Extract the (x, y) coordinate from the center of the cell holding the provided text.  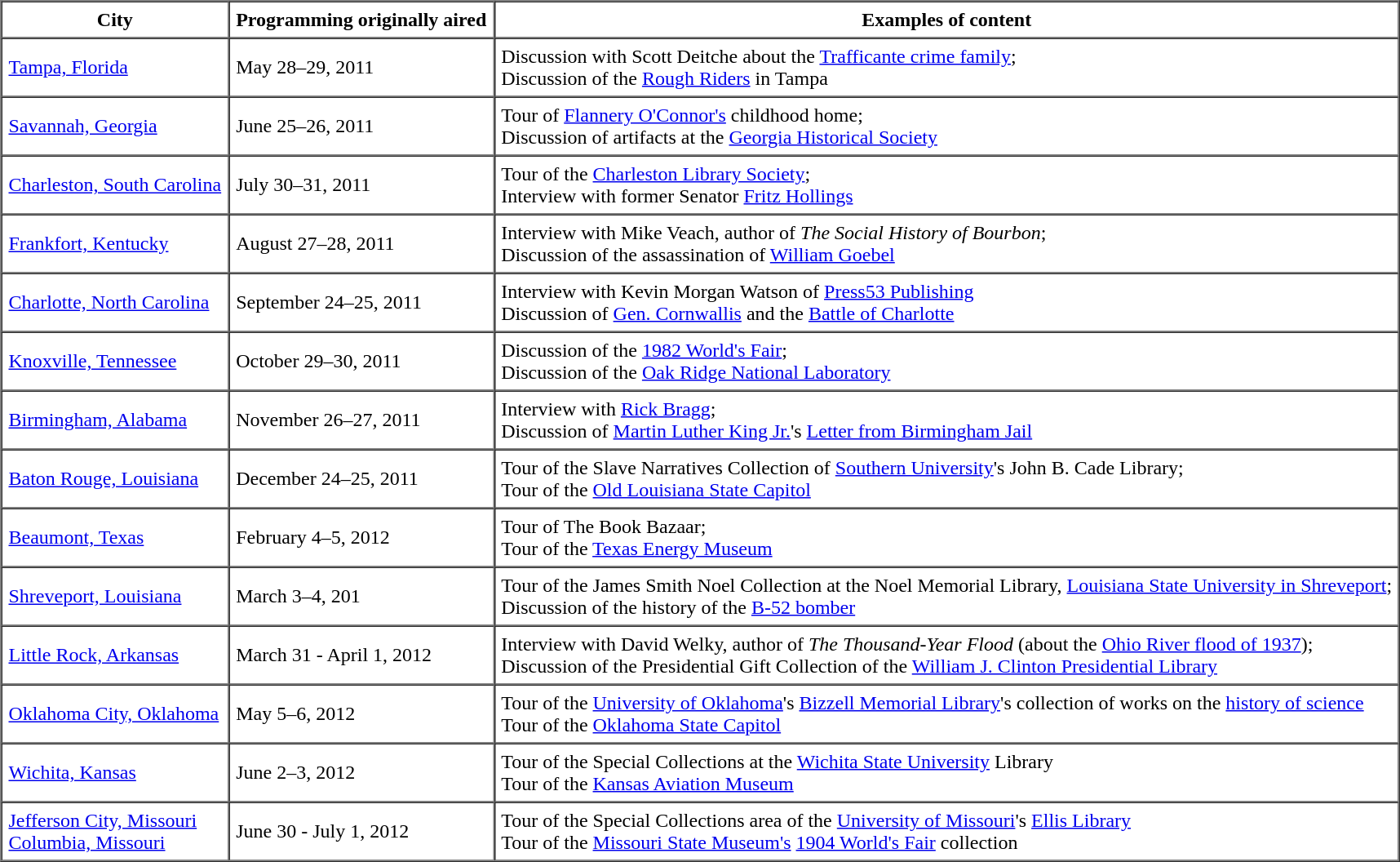
Knoxville, Tennessee (116, 361)
Oklahoma City, Oklahoma (116, 713)
Tampa, Florida (116, 67)
November 26–27, 2011 (361, 420)
Tour of the Charleston Library Society;Interview with former Senator Fritz Hollings (946, 184)
Examples of content (946, 20)
February 4–5, 2012 (361, 537)
Tour of Flannery O'Connor's childhood home;Discussion of artifacts at the Georgia Historical Society (946, 126)
Discussion with Scott Deitche about the Trafficante crime family;Discussion of the Rough Riders in Tampa (946, 67)
August 27–28, 2011 (361, 243)
Wichita, Kansas (116, 772)
October 29–30, 2011 (361, 361)
Shreveport, Louisiana (116, 596)
May 28–29, 2011 (361, 67)
Tour of the Special Collections area of the University of Missouri's Ellis LibraryTour of the Missouri State Museum's 1904 World's Fair collection (946, 831)
March 31 - April 1, 2012 (361, 655)
Jefferson City, MissouriColumbia, Missouri (116, 831)
May 5–6, 2012 (361, 713)
June 30 - July 1, 2012 (361, 831)
Programming originally aired (361, 20)
March 3–4, 201 (361, 596)
Tour of the University of Oklahoma's Bizzell Memorial Library's collection of works on the history of scienceTour of the Oklahoma State Capitol (946, 713)
Baton Rouge, Louisiana (116, 478)
City (116, 20)
Interview with Mike Veach, author of The Social History of Bourbon;Discussion of the assassination of William Goebel (946, 243)
Interview with Kevin Morgan Watson of Press53 PublishingDiscussion of Gen. Cornwallis and the Battle of Charlotte (946, 302)
June 25–26, 2011 (361, 126)
Charleston, South Carolina (116, 184)
Frankfort, Kentucky (116, 243)
Discussion of the 1982 World's Fair;Discussion of the Oak Ridge National Laboratory (946, 361)
Savannah, Georgia (116, 126)
Tour of the Special Collections at the Wichita State University LibraryTour of the Kansas Aviation Museum (946, 772)
June 2–3, 2012 (361, 772)
Tour of the Slave Narratives Collection of Southern University's John B. Cade Library;Tour of the Old Louisiana State Capitol (946, 478)
Tour of The Book Bazaar;Tour of the Texas Energy Museum (946, 537)
Interview with Rick Bragg;Discussion of Martin Luther King Jr.'s Letter from Birmingham Jail (946, 420)
Beaumont, Texas (116, 537)
September 24–25, 2011 (361, 302)
Birmingham, Alabama (116, 420)
Little Rock, Arkansas (116, 655)
July 30–31, 2011 (361, 184)
Charlotte, North Carolina (116, 302)
December 24–25, 2011 (361, 478)
